Identify which cell holds the provided text, then report its (x, y) central coordinate. 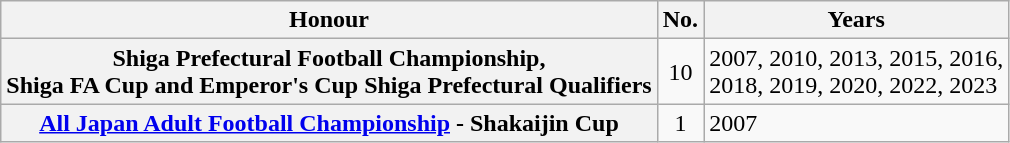
10 (680, 72)
All Japan Adult Football Championship - Shakaijin Cup (329, 123)
No. (680, 20)
Shiga Prefectural Football Championship,Shiga FA Cup and Emperor's Cup Shiga Prefectural Qualifiers (329, 72)
2007 (856, 123)
Honour (329, 20)
Years (856, 20)
2007, 2010, 2013, 2015, 2016, 2018, 2019, 2020, 2022, 2023 (856, 72)
1 (680, 123)
